From the cell containing the given text, extract its center point as (x, y) coordinate. 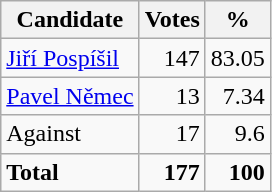
Against (70, 134)
17 (172, 134)
177 (172, 172)
Pavel Němec (70, 96)
9.6 (238, 134)
Candidate (70, 20)
83.05 (238, 58)
% (238, 20)
7.34 (238, 96)
13 (172, 96)
147 (172, 58)
Votes (172, 20)
100 (238, 172)
Jiří Pospíšil (70, 58)
Total (70, 172)
